From the cell containing the given text, extract its center point as (x, y) coordinate. 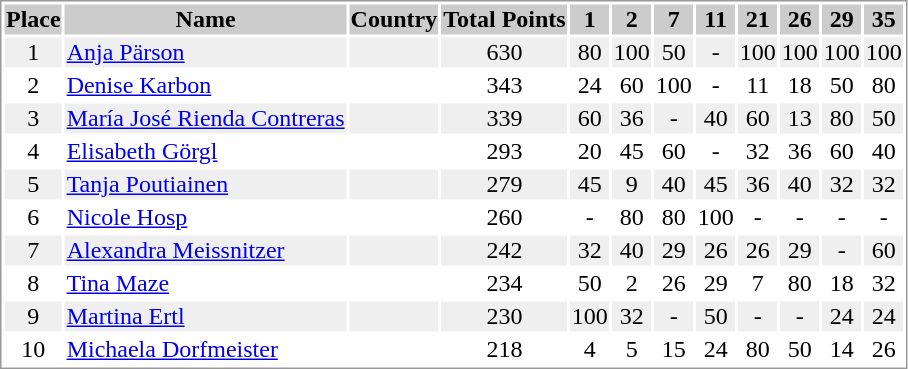
María José Rienda Contreras (206, 119)
260 (504, 217)
6 (33, 217)
Country (394, 19)
Elisabeth Görgl (206, 151)
8 (33, 283)
242 (504, 251)
Nicole Hosp (206, 217)
Denise Karbon (206, 85)
218 (504, 349)
13 (800, 119)
339 (504, 119)
279 (504, 185)
230 (504, 317)
Alexandra Meissnitzer (206, 251)
Place (33, 19)
Michaela Dorfmeister (206, 349)
Total Points (504, 19)
14 (842, 349)
Tina Maze (206, 283)
15 (674, 349)
Tanja Poutiainen (206, 185)
10 (33, 349)
234 (504, 283)
Name (206, 19)
Anja Pärson (206, 53)
3 (33, 119)
Martina Ertl (206, 317)
630 (504, 53)
343 (504, 85)
20 (590, 151)
35 (884, 19)
293 (504, 151)
21 (758, 19)
